Find where the given text appears and provide that cell's center as [X, Y] coordinate. 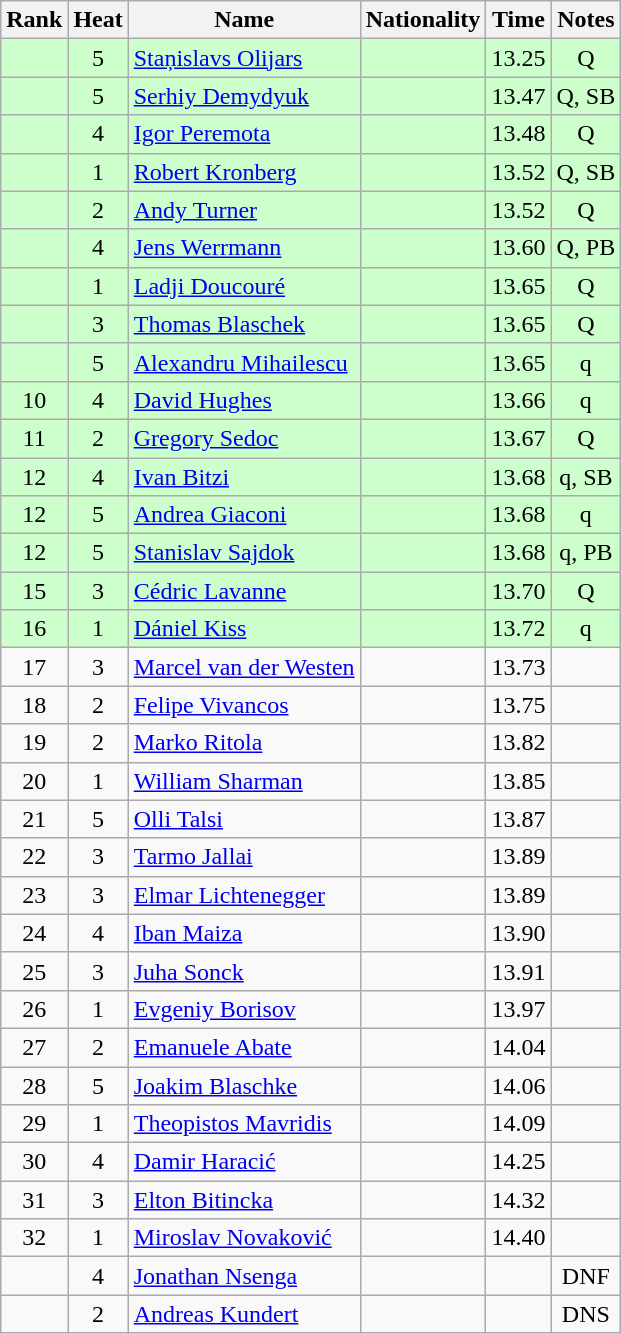
27 [34, 1047]
18 [34, 705]
Heat [98, 20]
17 [34, 667]
13.91 [518, 971]
19 [34, 743]
25 [34, 971]
13.73 [518, 667]
Gregory Sedoc [244, 438]
13.66 [518, 400]
21 [34, 819]
Emanuele Abate [244, 1047]
Olli Talsi [244, 819]
Evgeniy Borisov [244, 1009]
14.06 [518, 1085]
31 [34, 1200]
Serhiy Demydyuk [244, 96]
William Sharman [244, 781]
13.67 [518, 438]
Miroslav Novaković [244, 1238]
Time [518, 20]
13.72 [518, 629]
20 [34, 781]
Juha Sonck [244, 971]
23 [34, 895]
Joakim Blaschke [244, 1085]
Andy Turner [244, 210]
13.97 [518, 1009]
Marcel van der Westen [244, 667]
Ladji Doucouré [244, 286]
13.25 [518, 58]
Andreas Kundert [244, 1314]
Felipe Vivancos [244, 705]
14.25 [518, 1162]
Jonathan Nsenga [244, 1276]
13.87 [518, 819]
14.32 [518, 1200]
13.60 [518, 248]
Alexandru Mihailescu [244, 362]
13.75 [518, 705]
q, SB [586, 477]
q, PB [586, 553]
13.82 [518, 743]
22 [34, 857]
Q, PB [586, 248]
16 [34, 629]
32 [34, 1238]
10 [34, 400]
26 [34, 1009]
Tarmo Jallai [244, 857]
13.47 [518, 96]
28 [34, 1085]
David Hughes [244, 400]
29 [34, 1124]
Name [244, 20]
13.85 [518, 781]
30 [34, 1162]
Staņislavs Olijars [244, 58]
14.09 [518, 1124]
Stanislav Sajdok [244, 553]
Dániel Kiss [244, 629]
Nationality [423, 20]
14.04 [518, 1047]
Notes [586, 20]
11 [34, 438]
Elton Bitincka [244, 1200]
14.40 [518, 1238]
Damir Haracić [244, 1162]
13.90 [518, 933]
Elmar Lichtenegger [244, 895]
DNS [586, 1314]
Theopistos Mavridis [244, 1124]
Rank [34, 20]
Andrea Giaconi [244, 515]
Iban Maiza [244, 933]
24 [34, 933]
Thomas Blaschek [244, 324]
Robert Kronberg [244, 172]
Cédric Lavanne [244, 591]
Igor Peremota [244, 134]
Jens Werrmann [244, 248]
13.70 [518, 591]
15 [34, 591]
Marko Ritola [244, 743]
Ivan Bitzi [244, 477]
DNF [586, 1276]
13.48 [518, 134]
